Extract the [X, Y] coordinate from the center of the cell holding the provided text.  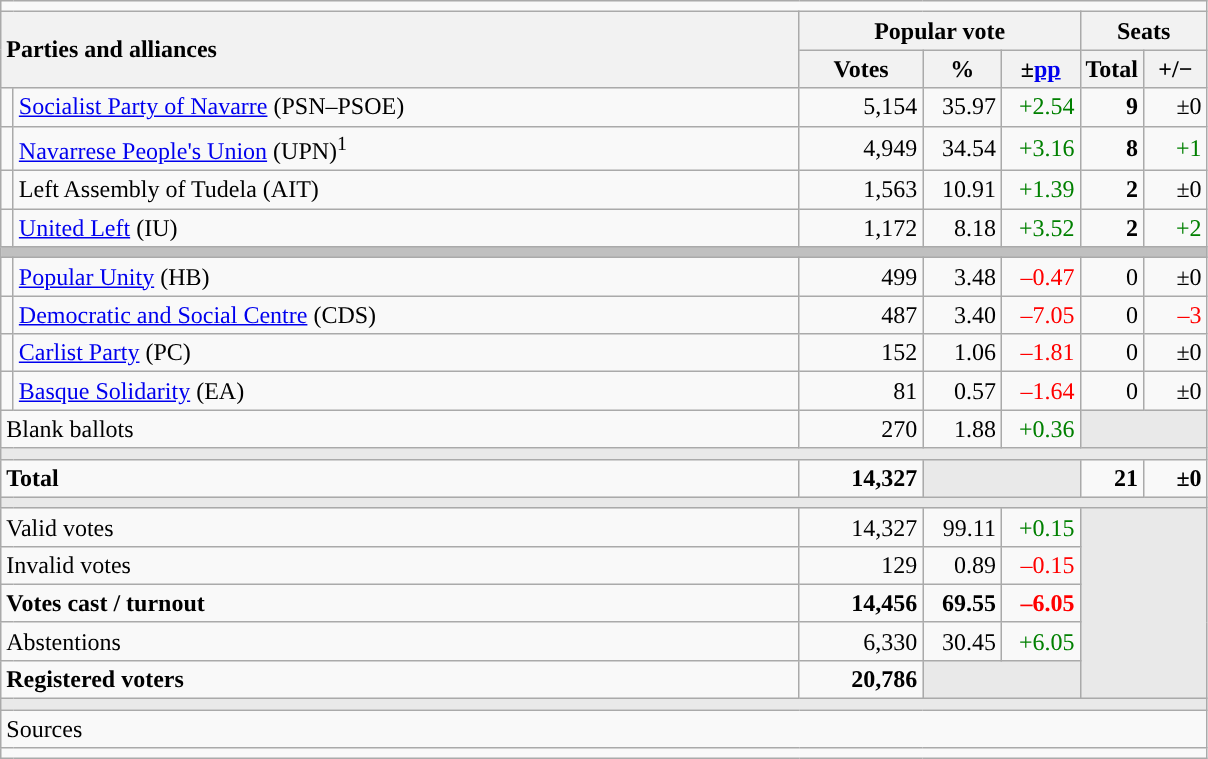
270 [861, 429]
6,330 [861, 641]
10.91 [962, 190]
Registered voters [400, 679]
8 [1112, 148]
Popular Unity (HB) [406, 277]
% [962, 69]
0.57 [962, 391]
+1.39 [1040, 190]
United Left (IU) [406, 228]
487 [861, 315]
–6.05 [1040, 603]
3.48 [962, 277]
Navarrese People's Union (UPN)1 [406, 148]
+2.54 [1040, 107]
99.11 [962, 527]
+1 [1176, 148]
14,456 [861, 603]
1,563 [861, 190]
30.45 [962, 641]
Votes [861, 69]
Sources [604, 729]
Carlist Party (PC) [406, 353]
1,172 [861, 228]
0.89 [962, 565]
5,154 [861, 107]
+3.16 [1040, 148]
Seats [1144, 31]
Parties and alliances [400, 50]
Abstentions [400, 641]
+2 [1176, 228]
20,786 [861, 679]
–1.64 [1040, 391]
3.40 [962, 315]
Left Assembly of Tudela (AIT) [406, 190]
Invalid votes [400, 565]
–3 [1176, 315]
34.54 [962, 148]
1.88 [962, 429]
Socialist Party of Navarre (PSN–PSOE) [406, 107]
+6.05 [1040, 641]
Votes cast / turnout [400, 603]
Blank ballots [400, 429]
±pp [1040, 69]
–0.47 [1040, 277]
9 [1112, 107]
35.97 [962, 107]
Democratic and Social Centre (CDS) [406, 315]
21 [1112, 478]
499 [861, 277]
8.18 [962, 228]
–7.05 [1040, 315]
–1.81 [1040, 353]
+0.15 [1040, 527]
Basque Solidarity (EA) [406, 391]
+/− [1176, 69]
69.55 [962, 603]
4,949 [861, 148]
152 [861, 353]
129 [861, 565]
–0.15 [1040, 565]
Valid votes [400, 527]
81 [861, 391]
Popular vote [940, 31]
+0.36 [1040, 429]
1.06 [962, 353]
+3.52 [1040, 228]
